Pinpoint the cell where the given text exists, returning its (x, y) midpoint coordinate. 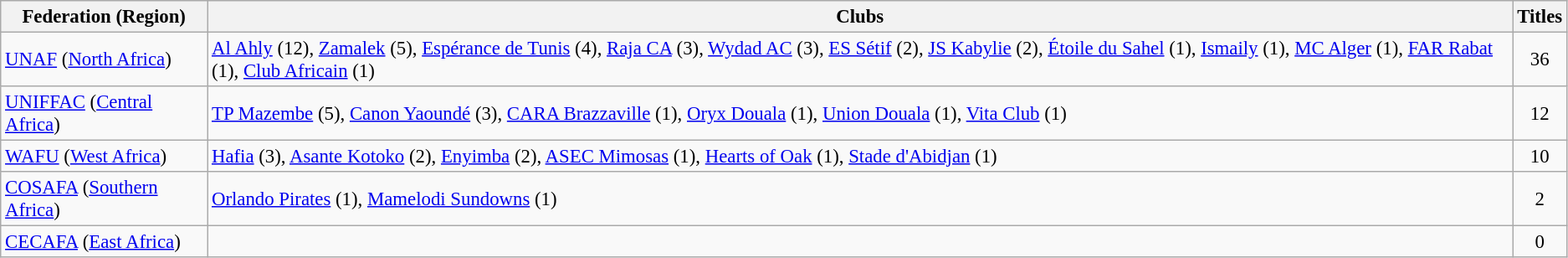
UNAF (North Africa) (104, 60)
Clubs (860, 17)
WAFU (West Africa) (104, 157)
Federation (Region) (104, 17)
0 (1540, 242)
36 (1540, 60)
CECAFA (East Africa) (104, 242)
COSAFA (Southern Africa) (104, 199)
12 (1540, 114)
Titles (1540, 17)
2 (1540, 199)
10 (1540, 157)
UNIFFAC (Central Africa) (104, 114)
Hafia (3), Asante Kotoko (2), Enyimba (2), ASEC Mimosas (1), Hearts of Oak (1), Stade d'Abidjan (1) (860, 157)
TP Mazembe (5), Canon Yaoundé (3), CARA Brazzaville (1), Oryx Douala (1), Union Douala (1), Vita Club (1) (860, 114)
Orlando Pirates (1), Mamelodi Sundowns (1) (860, 199)
